Return [X, Y] of the center of cell containing provided text 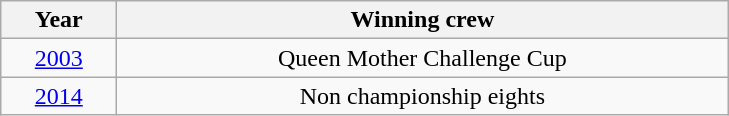
2003 [59, 58]
Year [59, 20]
Non championship eights [422, 96]
Queen Mother Challenge Cup [422, 58]
2014 [59, 96]
Winning crew [422, 20]
